Return (x, y) of the center of cell containing provided text 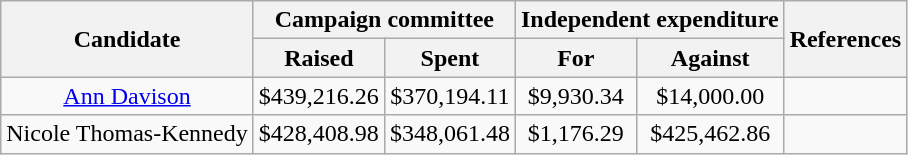
Ann Davison (128, 96)
Candidate (128, 39)
$425,462.86 (710, 134)
$1,176.29 (576, 134)
$348,061.48 (450, 134)
References (846, 39)
$9,930.34 (576, 96)
Campaign committee (384, 20)
Raised (318, 58)
$370,194.11 (450, 96)
Spent (450, 58)
For (576, 58)
Against (710, 58)
$428,408.98 (318, 134)
$439,216.26 (318, 96)
Independent expenditure (650, 20)
Nicole Thomas-Kennedy (128, 134)
$14,000.00 (710, 96)
